Search for the cell housing the specified text and yield its [X, Y] center coordinate. 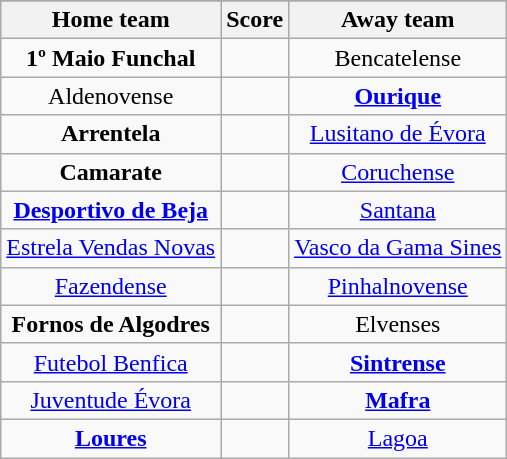
Mafra [398, 400]
Away team [398, 20]
Lusitano de Évora [398, 134]
Fornos de Algodres [111, 324]
Pinhalnovense [398, 286]
Home team [111, 20]
Coruchense [398, 172]
1º Maio Funchal [111, 58]
Camarate [111, 172]
Juventude Évora [111, 400]
Desportivo de Beja [111, 210]
Futebol Benfica [111, 362]
Arrentela [111, 134]
Lagoa [398, 438]
Ourique [398, 96]
Vasco da Gama Sines [398, 248]
Fazendense [111, 286]
Elvenses [398, 324]
Estrela Vendas Novas [111, 248]
Sintrense [398, 362]
Loures [111, 438]
Santana [398, 210]
Score [255, 20]
Bencatelense [398, 58]
Aldenovense [111, 96]
